Identify which cell holds the provided text, then report its (X, Y) central coordinate. 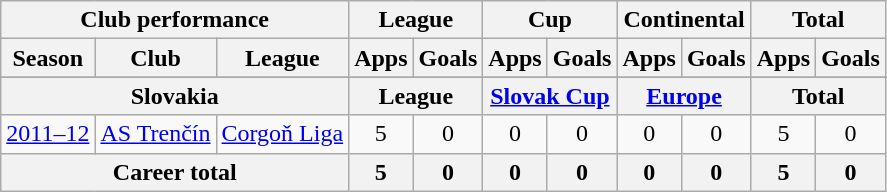
2011–12 (48, 134)
Corgoň Liga (282, 134)
Slovak Cup (550, 96)
Continental (684, 20)
Club performance (175, 20)
Club (156, 58)
AS Trenčín (156, 134)
Slovakia (175, 96)
Europe (684, 96)
Career total (175, 172)
Cup (550, 20)
Season (48, 58)
